Pinpoint the cell where the given text exists, returning its [X, Y] midpoint coordinate. 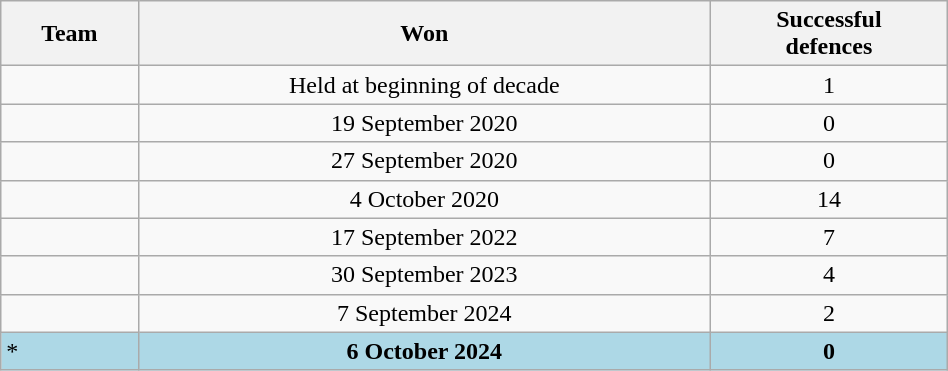
Won [424, 34]
7 [830, 237]
Team [70, 34]
2 [830, 313]
4 October 2020 [424, 199]
7 September 2024 [424, 313]
14 [830, 199]
4 [830, 275]
* [70, 351]
Successfuldefences [830, 34]
27 September 2020 [424, 161]
17 September 2022 [424, 237]
30 September 2023 [424, 275]
19 September 2020 [424, 123]
1 [830, 85]
6 October 2024 [424, 351]
Held at beginning of decade [424, 85]
